Capture the cell that displays the provided text and extract its [X, Y] central coordinate. 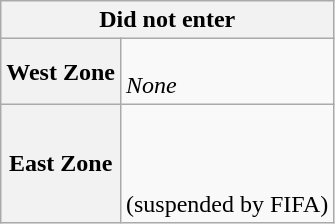
(suspended by FIFA) [226, 164]
West Zone [61, 72]
None [226, 72]
Did not enter [168, 20]
East Zone [61, 164]
